Capture the cell that displays the provided text and extract its [X, Y] central coordinate. 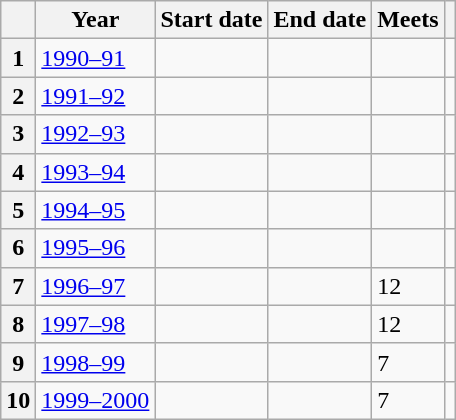
1990–91 [96, 58]
1992–93 [96, 134]
Start date [212, 20]
1997–98 [96, 324]
1996–97 [96, 286]
1998–99 [96, 362]
5 [18, 210]
1 [18, 58]
6 [18, 248]
2 [18, 96]
1994–95 [96, 210]
Meets [408, 20]
1999–2000 [96, 400]
4 [18, 172]
1991–92 [96, 96]
8 [18, 324]
10 [18, 400]
Year [96, 20]
3 [18, 134]
9 [18, 362]
End date [320, 20]
1993–94 [96, 172]
1995–96 [96, 248]
